From the cell containing the given text, extract its center point as [X, Y] coordinate. 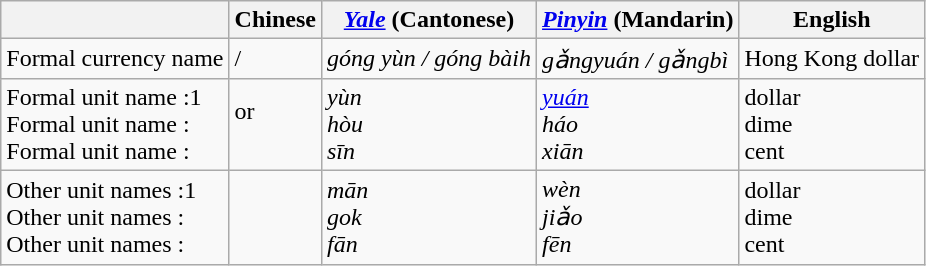
Yale (Cantonese) [428, 20]
yuánháoxiān [638, 124]
Hong Kong dollar [832, 59]
Chinese [275, 20]
Formal currency name [115, 59]
góng yùn / góng bàih [428, 59]
Formal unit name :1Formal unit name :Formal unit name : [115, 124]
Other unit names :1Other unit names :Other unit names : [115, 217]
yùnhòusīn [428, 124]
wènjiǎofēn [638, 217]
English [832, 20]
māngokfān [428, 217]
gǎngyuán / gǎngbì [638, 59]
Pinyin (Mandarin) [638, 20]
/ [275, 59]
or [275, 124]
